Provide the [X, Y] coordinate of the cell's center where the given text is located.  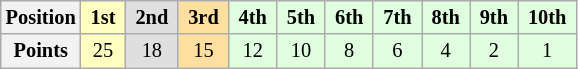
15 [203, 51]
Points [41, 51]
4 [446, 51]
Position [41, 17]
4th [253, 17]
2 [494, 51]
25 [104, 51]
2nd [152, 17]
1st [104, 17]
8th [446, 17]
10 [301, 51]
6th [349, 17]
6 [397, 51]
7th [397, 17]
9th [494, 17]
1 [547, 51]
12 [253, 51]
10th [547, 17]
8 [349, 51]
18 [152, 51]
5th [301, 17]
3rd [203, 17]
